Search for the cell housing the specified text and yield its [x, y] center coordinate. 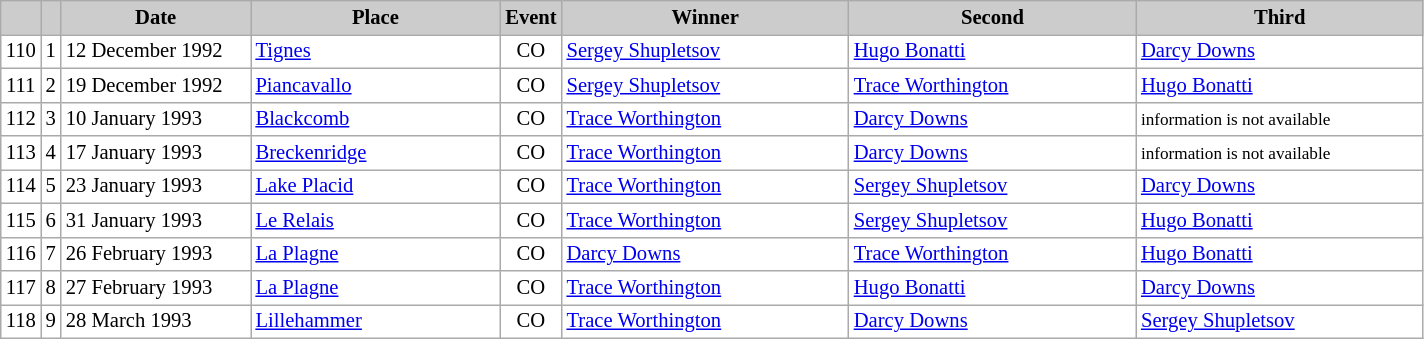
Place [375, 17]
111 [21, 85]
26 February 1993 [156, 254]
28 March 1993 [156, 321]
12 December 1992 [156, 51]
113 [21, 153]
Lillehammer [375, 321]
Second [992, 17]
5 [51, 186]
27 February 1993 [156, 287]
Third [1280, 17]
114 [21, 186]
1 [51, 51]
10 January 1993 [156, 119]
3 [51, 119]
2 [51, 85]
7 [51, 254]
Tignes [375, 51]
31 January 1993 [156, 220]
Winner [706, 17]
112 [21, 119]
117 [21, 287]
Lake Placid [375, 186]
Date [156, 17]
17 January 1993 [156, 153]
116 [21, 254]
8 [51, 287]
9 [51, 321]
Event [530, 17]
115 [21, 220]
Blackcomb [375, 119]
110 [21, 51]
Breckenridge [375, 153]
Le Relais [375, 220]
19 December 1992 [156, 85]
4 [51, 153]
6 [51, 220]
Piancavallo [375, 85]
118 [21, 321]
23 January 1993 [156, 186]
